Find where the given text appears and provide that cell's center as [X, Y] coordinate. 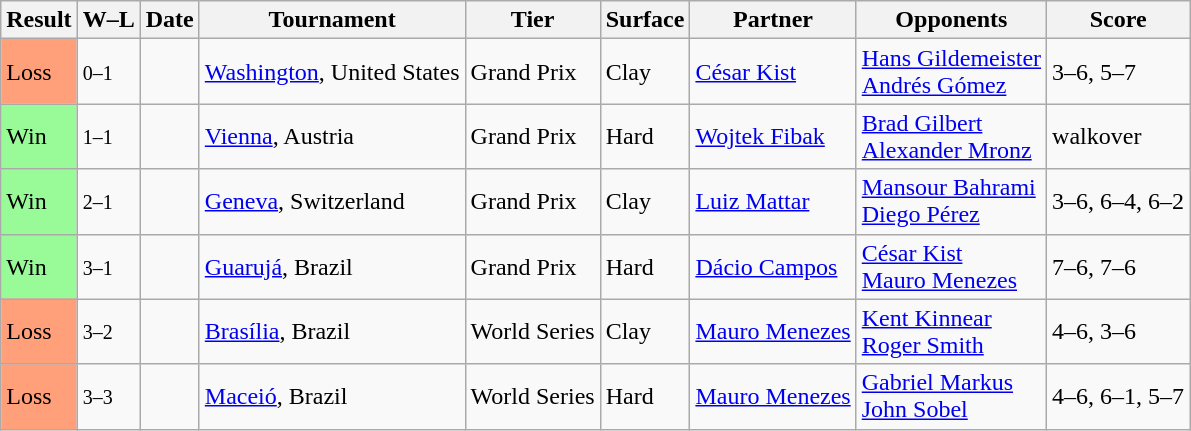
Vienna, Austria [332, 136]
César Kist [773, 72]
4–6, 6–1, 5–7 [1118, 396]
Surface [645, 20]
Opponents [951, 20]
Brasília, Brazil [332, 332]
7–6, 7–6 [1118, 266]
Date [170, 20]
3–3 [108, 396]
Hans Gildemeister Andrés Gómez [951, 72]
Score [1118, 20]
1–1 [108, 136]
Gabriel Markus John Sobel [951, 396]
Mansour Bahrami Diego Pérez [951, 202]
Washington, United States [332, 72]
Luiz Mattar [773, 202]
César Kist Mauro Menezes [951, 266]
3–6, 6–4, 6–2 [1118, 202]
Kent Kinnear Roger Smith [951, 332]
Wojtek Fibak [773, 136]
Geneva, Switzerland [332, 202]
3–2 [108, 332]
3–6, 5–7 [1118, 72]
4–6, 3–6 [1118, 332]
Tier [532, 20]
Guarujá, Brazil [332, 266]
Brad Gilbert Alexander Mronz [951, 136]
Tournament [332, 20]
Dácio Campos [773, 266]
2–1 [108, 202]
Result [39, 20]
3–1 [108, 266]
0–1 [108, 72]
Partner [773, 20]
W–L [108, 20]
walkover [1118, 136]
Maceió, Brazil [332, 396]
